Determine the [X, Y] coordinate at the center of the cell enclosing the given text.  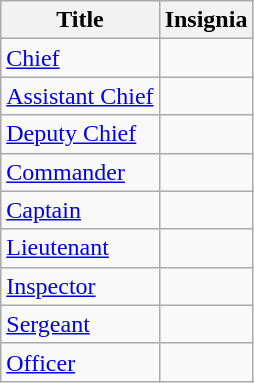
Commander [80, 172]
Title [80, 20]
Officer [80, 362]
Inspector [80, 286]
Assistant Chief [80, 96]
Deputy Chief [80, 134]
Chief [80, 58]
Lieutenant [80, 248]
Captain [80, 210]
Insignia [206, 20]
Sergeant [80, 324]
